Output the [x, y] coordinate of the center of the cell containing the given text.  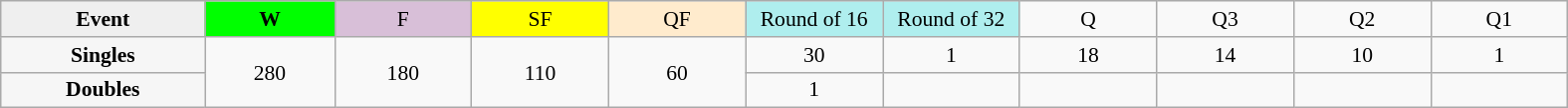
280 [270, 72]
14 [1226, 55]
F [403, 19]
QF [677, 19]
Singles [104, 55]
W [270, 19]
60 [677, 72]
Event [104, 19]
Q1 [1499, 19]
180 [403, 72]
18 [1088, 55]
Round of 16 [814, 19]
10 [1362, 55]
110 [541, 72]
Q3 [1226, 19]
Q2 [1362, 19]
Q [1088, 19]
SF [541, 19]
Round of 32 [951, 19]
30 [814, 55]
Doubles [104, 90]
